Locate the cell with the specified text and output its (X, Y) center coordinate. 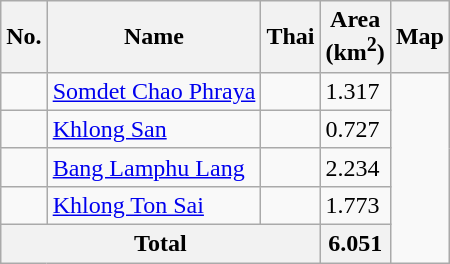
1.773 (355, 205)
Bang Lamphu Lang (154, 167)
Map (420, 37)
Thai (290, 37)
Name (154, 37)
Khlong Ton Sai (154, 205)
No. (24, 37)
6.051 (355, 244)
Area(km2) (355, 37)
2.234 (355, 167)
Total (160, 244)
1.317 (355, 91)
0.727 (355, 129)
Khlong San (154, 129)
Somdet Chao Phraya (154, 91)
